Return the (x, y) coordinate for the center point of the cell that contains the specified text.  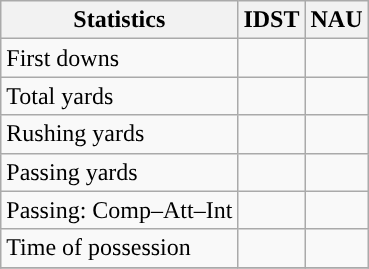
NAU (336, 20)
Passing: Comp–Att–Int (120, 210)
Passing yards (120, 172)
IDST (272, 20)
Total yards (120, 96)
Time of possession (120, 248)
Rushing yards (120, 134)
First downs (120, 58)
Statistics (120, 20)
